Scan for the cell matching the given text and deliver its [x, y] coordinate at center. 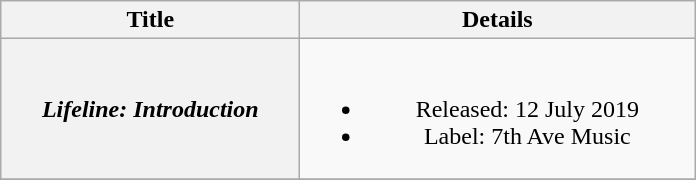
Details [498, 20]
Released: 12 July 2019Label: 7th Ave Music [498, 109]
Title [150, 20]
Lifeline: Introduction [150, 109]
